Return the (X, Y) coordinate for the center point of the cell that contains the specified text.  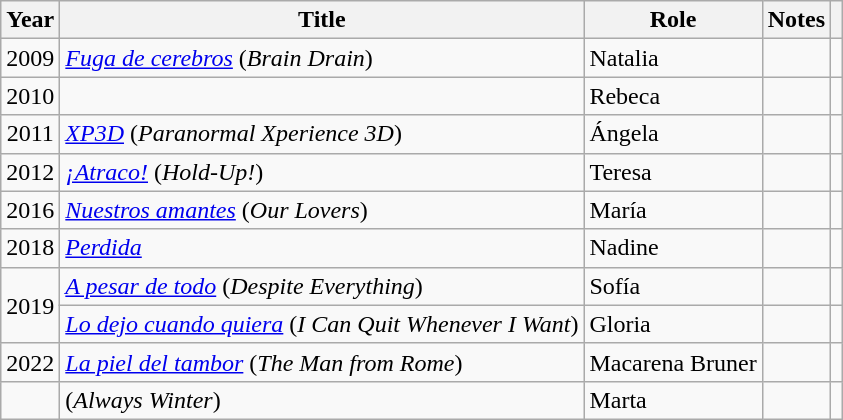
Ángela (673, 134)
2011 (30, 134)
A pesar de todo (Despite Everything) (322, 286)
Title (322, 20)
Role (673, 20)
Marta (673, 400)
Nadine (673, 248)
Year (30, 20)
(Always Winter) (322, 400)
Natalia (673, 58)
XP3D (Paranormal Xperience 3D) (322, 134)
Sofía (673, 286)
2018 (30, 248)
2010 (30, 96)
María (673, 210)
Rebeca (673, 96)
Lo dejo cuando quiera (I Can Quit Whenever I Want) (322, 324)
Perdida (322, 248)
2022 (30, 362)
Gloria (673, 324)
Fuga de cerebros (Brain Drain) (322, 58)
2009 (30, 58)
2019 (30, 305)
2016 (30, 210)
Nuestros amantes (Our Lovers) (322, 210)
La piel del tambor (The Man from Rome) (322, 362)
2012 (30, 172)
Macarena Bruner (673, 362)
Notes (796, 20)
¡Atraco! (Hold-Up!) (322, 172)
Teresa (673, 172)
